Extract the [x, y] coordinate from the center of the cell holding the provided text.  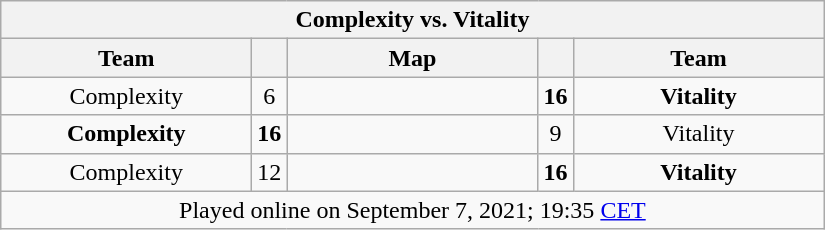
6 [270, 96]
Played online on September 7, 2021; 19:35 CET [412, 210]
9 [556, 134]
12 [270, 172]
Map [412, 58]
Complexity vs. Vitality [412, 20]
